For the text-containing cell, return its midpoint in (X, Y) coordinate format. 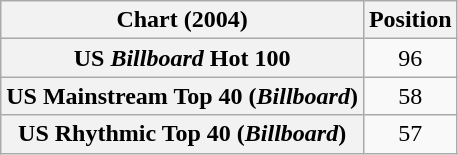
US Rhythmic Top 40 (Billboard) (182, 134)
57 (410, 134)
Chart (2004) (182, 20)
Position (410, 20)
US Billboard Hot 100 (182, 58)
58 (410, 96)
US Mainstream Top 40 (Billboard) (182, 96)
96 (410, 58)
